Capture the cell that displays the provided text and extract its [X, Y] central coordinate. 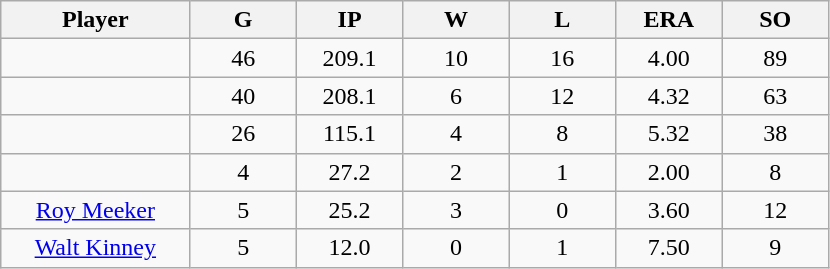
5.32 [669, 134]
Walt Kinney [96, 248]
40 [243, 96]
16 [562, 58]
26 [243, 134]
W [456, 20]
3.60 [669, 210]
63 [776, 96]
209.1 [349, 58]
38 [776, 134]
46 [243, 58]
3 [456, 210]
115.1 [349, 134]
IP [349, 20]
2.00 [669, 172]
10 [456, 58]
27.2 [349, 172]
9 [776, 248]
25.2 [349, 210]
L [562, 20]
4.00 [669, 58]
2 [456, 172]
7.50 [669, 248]
Player [96, 20]
Roy Meeker [96, 210]
ERA [669, 20]
208.1 [349, 96]
4.32 [669, 96]
12.0 [349, 248]
6 [456, 96]
SO [776, 20]
G [243, 20]
89 [776, 58]
